Return (x, y) of the center of cell containing provided text 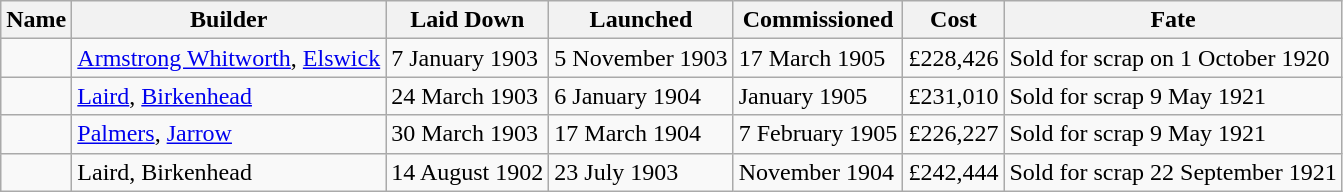
Armstrong Whitworth, Elswick (229, 58)
23 July 1903 (641, 172)
£228,426 (954, 58)
24 March 1903 (468, 96)
January 1905 (818, 96)
Launched (641, 20)
7 January 1903 (468, 58)
Cost (954, 20)
14 August 1902 (468, 172)
Commissioned (818, 20)
£226,227 (954, 134)
Sold for scrap 22 September 1921 (1173, 172)
6 January 1904 (641, 96)
5 November 1903 (641, 58)
Builder (229, 20)
17 March 1904 (641, 134)
30 March 1903 (468, 134)
17 March 1905 (818, 58)
7 February 1905 (818, 134)
Name (36, 20)
Fate (1173, 20)
Laid Down (468, 20)
Sold for scrap on 1 October 1920 (1173, 58)
£231,010 (954, 96)
£242,444 (954, 172)
Palmers, Jarrow (229, 134)
November 1904 (818, 172)
